Provide the [X, Y] coordinate of the cell's center where the given text is located.  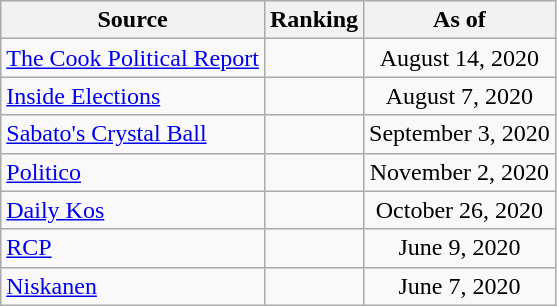
Daily Kos [133, 210]
November 2, 2020 [460, 172]
Politico [133, 172]
Source [133, 20]
June 9, 2020 [460, 248]
August 14, 2020 [460, 58]
Inside Elections [133, 96]
Niskanen [133, 286]
The Cook Political Report [133, 58]
As of [460, 20]
September 3, 2020 [460, 134]
Sabato's Crystal Ball [133, 134]
August 7, 2020 [460, 96]
October 26, 2020 [460, 210]
June 7, 2020 [460, 286]
Ranking [314, 20]
RCP [133, 248]
